Identify which cell holds the provided text, then report its [X, Y] central coordinate. 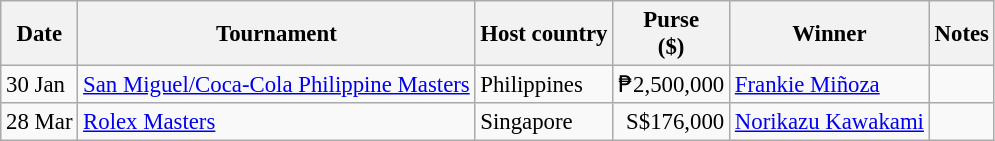
Winner [830, 34]
₱2,500,000 [672, 85]
Date [40, 34]
Host country [544, 34]
San Miguel/Coca-Cola Philippine Masters [276, 85]
28 Mar [40, 122]
S$176,000 [672, 122]
30 Jan [40, 85]
Philippines [544, 85]
Tournament [276, 34]
Notes [962, 34]
Singapore [544, 122]
Frankie Miñoza [830, 85]
Purse($) [672, 34]
Norikazu Kawakami [830, 122]
Rolex Masters [276, 122]
